Return the [x, y] coordinate for the center point of the cell that contains the specified text.  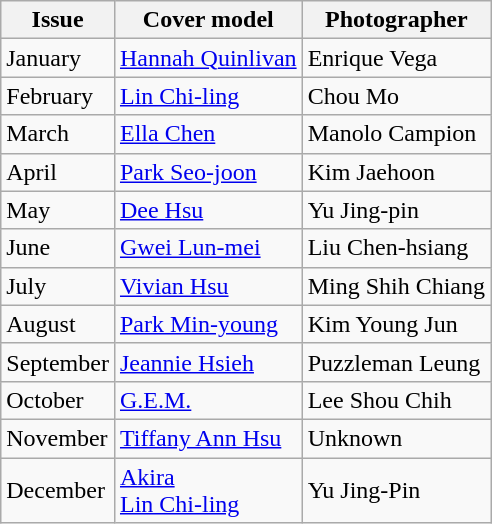
August [58, 324]
November [58, 438]
Yu Jing-Pin [396, 490]
Ming Shih Chiang [396, 286]
Kim Young Jun [396, 324]
Manolo Campion [396, 134]
March [58, 134]
February [58, 96]
Unknown [396, 438]
Park Seo-joon [208, 172]
May [58, 210]
Puzzleman Leung [396, 362]
April [58, 172]
January [58, 58]
Gwei Lun-mei [208, 248]
Kim Jaehoon [396, 172]
December [58, 490]
Liu Chen-hsiang [396, 248]
Lee Shou Chih [396, 400]
October [58, 400]
Issue [58, 20]
Jeannie Hsieh [208, 362]
September [58, 362]
Yu Jing-pin [396, 210]
Photographer [396, 20]
July [58, 286]
Enrique Vega [396, 58]
Park Min-young [208, 324]
Vivian Hsu [208, 286]
Dee Hsu [208, 210]
Tiffany Ann Hsu [208, 438]
Cover model [208, 20]
G.E.M. [208, 400]
June [58, 248]
AkiraLin Chi-ling [208, 490]
Chou Mo [396, 96]
Lin Chi-ling [208, 96]
Ella Chen [208, 134]
Hannah Quinlivan [208, 58]
